For the text-containing cell, return its midpoint in [x, y] coordinate format. 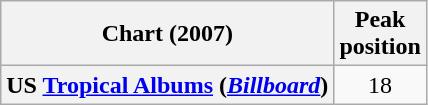
US Tropical Albums (Billboard) [168, 85]
Peakposition [380, 34]
Chart (2007) [168, 34]
18 [380, 85]
